Determine the [X, Y] coordinate at the center of the cell enclosing the given text.  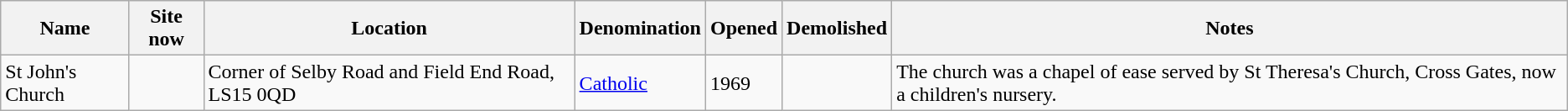
The church was a chapel of ease served by St Theresa's Church, Cross Gates, now a children's nursery. [1230, 82]
Denomination [640, 29]
Notes [1230, 29]
Name [65, 29]
Demolished [838, 29]
Location [389, 29]
1969 [744, 82]
Catholic [640, 82]
Site now [166, 29]
Corner of Selby Road and Field End Road, LS15 0QD [389, 82]
St John's Church [65, 82]
Opened [744, 29]
